Detect which cell encompasses the target text, then output its [X, Y] center coordinate. 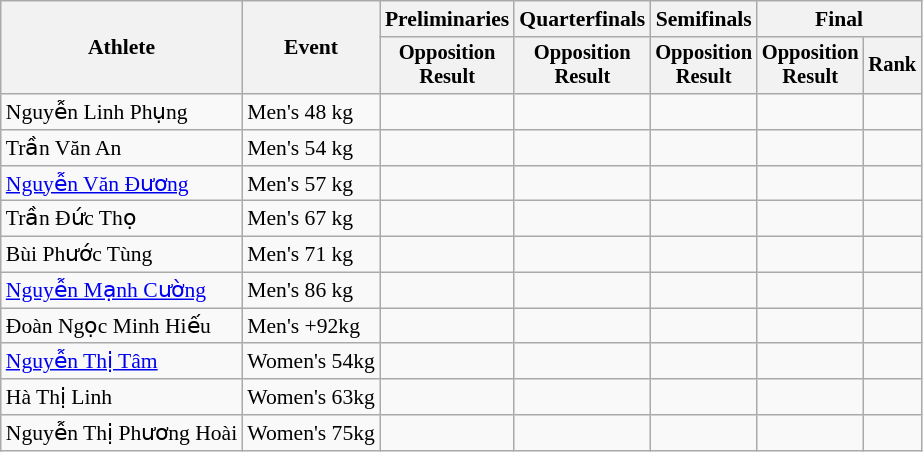
Nguyễn Mạnh Cường [122, 291]
Men's 57 kg [311, 184]
Nguyễn Linh Phụng [122, 112]
Rank [893, 66]
Đoàn Ngọc Minh Hiếu [122, 326]
Women's 75kg [311, 433]
Athlete [122, 48]
Quarterfinals [582, 19]
Final [839, 19]
Women's 54kg [311, 362]
Preliminaries [447, 19]
Men's 71 kg [311, 255]
Nguyễn Văn Đương [122, 184]
Event [311, 48]
Nguyễn Thị Tâm [122, 362]
Trần Văn An [122, 148]
Women's 63kg [311, 397]
Men's +92kg [311, 326]
Men's 48 kg [311, 112]
Semifinals [704, 19]
Men's 86 kg [311, 291]
Nguyễn Thị Phương Hoài [122, 433]
Men's 54 kg [311, 148]
Men's 67 kg [311, 219]
Hà Thị Linh [122, 397]
Trần Đức Thọ [122, 219]
Bùi Phước Tùng [122, 255]
